Identify which cell holds the provided text, then report its (X, Y) central coordinate. 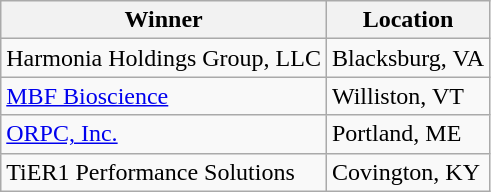
Covington, KY (408, 172)
Harmonia Holdings Group, LLC (164, 58)
Winner (164, 20)
Williston, VT (408, 96)
ORPC, Inc. (164, 134)
MBF Bioscience (164, 96)
Location (408, 20)
TiER1 Performance Solutions (164, 172)
Blacksburg, VA (408, 58)
Portland, ME (408, 134)
